Find where the given text appears and provide that cell's center as (X, Y) coordinate. 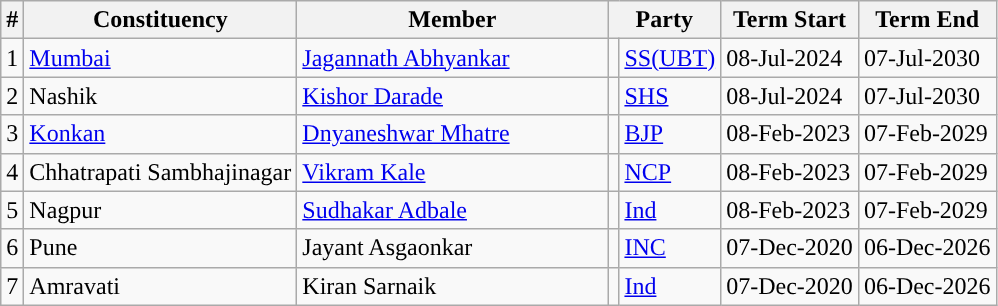
Pune (160, 248)
INC (670, 248)
Member (452, 20)
4 (12, 172)
7 (12, 286)
Vikram Kale (452, 172)
3 (12, 134)
SHS (670, 96)
BJP (670, 134)
Konkan (160, 134)
NCP (670, 172)
Jayant Asgaonkar (452, 248)
Jagannath Abhyankar (452, 58)
Amravati (160, 286)
SS(UBT) (670, 58)
Term End (927, 20)
Party (664, 20)
6 (12, 248)
2 (12, 96)
Nagpur (160, 210)
Dnyaneshwar Mhatre (452, 134)
Mumbai (160, 58)
Kishor Darade (452, 96)
Chhatrapati Sambhajinagar (160, 172)
Sudhakar Adbale (452, 210)
Term Start (790, 20)
Nashik (160, 96)
Constituency (160, 20)
# (12, 20)
Kiran Sarnaik (452, 286)
1 (12, 58)
5 (12, 210)
